From the cell containing the given text, extract its center point as (x, y) coordinate. 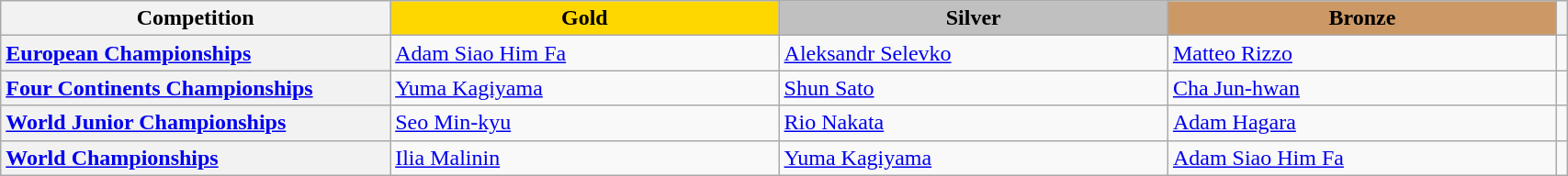
Ilia Malinin (584, 158)
Adam Hagara (1361, 123)
European Championships (196, 53)
Gold (584, 18)
Bronze (1361, 18)
World Junior Championships (196, 123)
Matteo Rizzo (1361, 53)
Silver (974, 18)
Four Continents Championships (196, 88)
Competition (196, 18)
Rio Nakata (974, 123)
World Championships (196, 158)
Aleksandr Selevko (974, 53)
Shun Sato (974, 88)
Seo Min-kyu (584, 123)
Cha Jun-hwan (1361, 88)
